Return the [x, y] coordinate for the center point of the cell that contains the specified text.  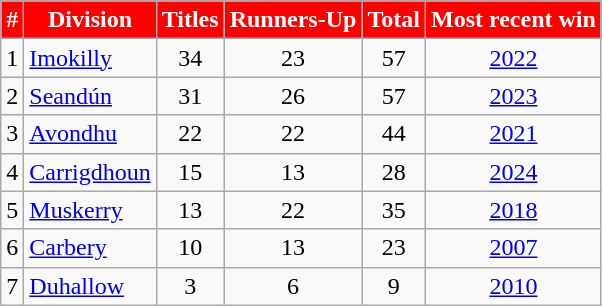
9 [394, 286]
Carrigdhoun [90, 172]
1 [12, 58]
2022 [513, 58]
Avondhu [90, 134]
2010 [513, 286]
Most recent win [513, 20]
Division [90, 20]
15 [190, 172]
2007 [513, 248]
Carbery [90, 248]
Duhallow [90, 286]
4 [12, 172]
Titles [190, 20]
26 [293, 96]
Runners-Up [293, 20]
31 [190, 96]
2 [12, 96]
2021 [513, 134]
7 [12, 286]
44 [394, 134]
28 [394, 172]
35 [394, 210]
# [12, 20]
2018 [513, 210]
2023 [513, 96]
Muskerry [90, 210]
Seandún [90, 96]
10 [190, 248]
34 [190, 58]
Imokilly [90, 58]
Total [394, 20]
2024 [513, 172]
5 [12, 210]
